Return [x, y] of the center of cell containing provided text 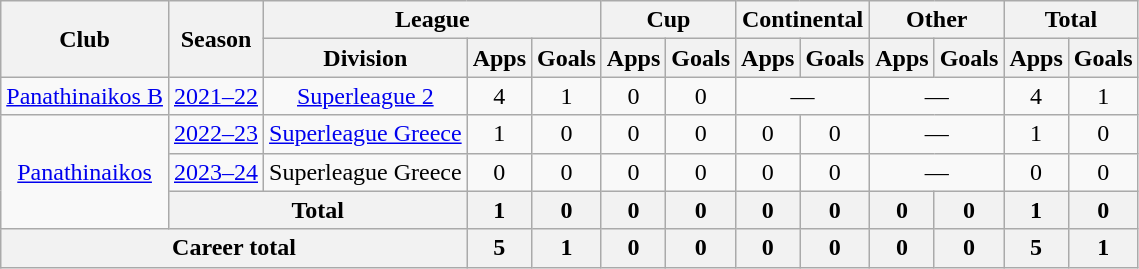
Other [937, 20]
Continental [803, 20]
Club [85, 39]
Superleague 2 [366, 96]
Cup [668, 20]
Panathinaikos B [85, 96]
2022–23 [216, 134]
Season [216, 39]
Division [366, 58]
2021–22 [216, 96]
Panathinaikos [85, 172]
2023–24 [216, 172]
Career total [234, 248]
League [433, 20]
